Locate the cell with the specified text and output its (x, y) center coordinate. 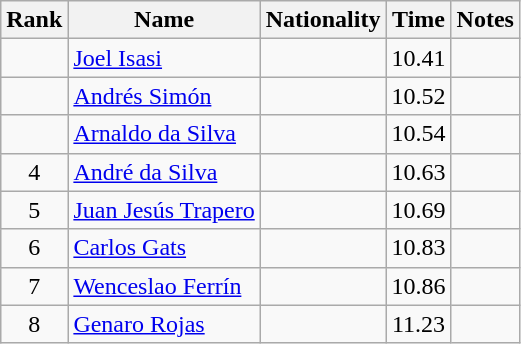
11.23 (418, 324)
10.54 (418, 134)
Time (418, 20)
10.52 (418, 96)
8 (34, 324)
7 (34, 286)
Juan Jesús Trapero (164, 210)
4 (34, 172)
Rank (34, 20)
André da Silva (164, 172)
10.69 (418, 210)
Wenceslao Ferrín (164, 286)
10.41 (418, 58)
10.86 (418, 286)
Andrés Simón (164, 96)
10.63 (418, 172)
Notes (485, 20)
Carlos Gats (164, 248)
10.83 (418, 248)
Joel Isasi (164, 58)
6 (34, 248)
5 (34, 210)
Genaro Rojas (164, 324)
Name (164, 20)
Arnaldo da Silva (164, 134)
Nationality (323, 20)
